Determine the (x, y) coordinate at the center of the cell enclosing the given text.  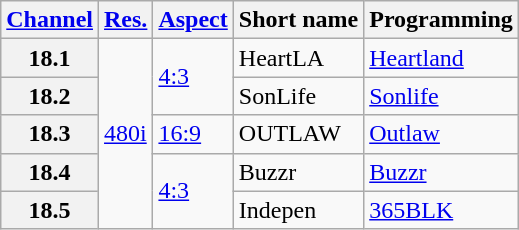
Short name (298, 20)
Res. (126, 20)
18.3 (50, 134)
Aspect (193, 20)
HeartLA (298, 58)
18.4 (50, 172)
18.2 (50, 96)
480i (126, 134)
Indepen (298, 210)
OUTLAW (298, 134)
Outlaw (442, 134)
16:9 (193, 134)
18.1 (50, 58)
SonLife (298, 96)
18.5 (50, 210)
365BLK (442, 210)
Channel (50, 20)
Programming (442, 20)
Sonlife (442, 96)
Heartland (442, 58)
